Capture the cell that displays the provided text and extract its [X, Y] central coordinate. 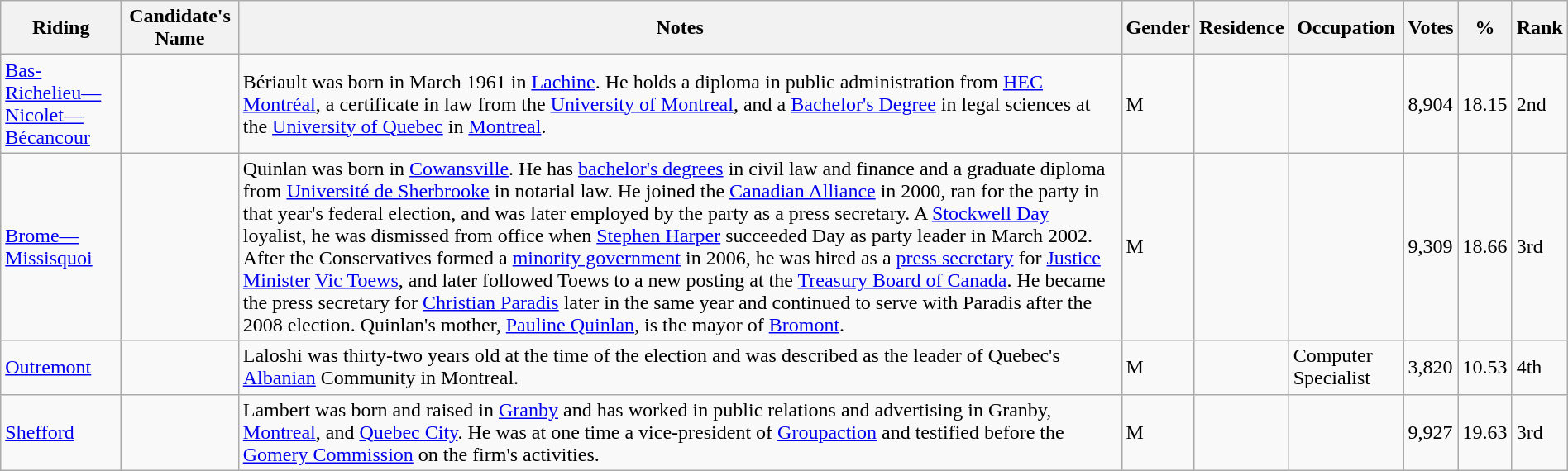
Votes [1431, 28]
% [1485, 28]
4th [1540, 367]
Residence [1241, 28]
Outremont [61, 367]
8,904 [1431, 104]
Candidate's Name [180, 28]
18.66 [1485, 246]
Gender [1158, 28]
Bas-Richelieu—Nicolet—Bécancour [61, 104]
Rank [1540, 28]
Occupation [1346, 28]
19.63 [1485, 432]
Notes [680, 28]
Computer Specialist [1346, 367]
18.15 [1485, 104]
Riding [61, 28]
Laloshi was thirty-two years old at the time of the election and was described as the leader of Quebec's Albanian Community in Montreal. [680, 367]
9,309 [1431, 246]
9,927 [1431, 432]
2nd [1540, 104]
Brome—Missisquoi [61, 246]
10.53 [1485, 367]
Shefford [61, 432]
3,820 [1431, 367]
